Return the [X, Y] coordinate for the center point of the cell that contains the specified text.  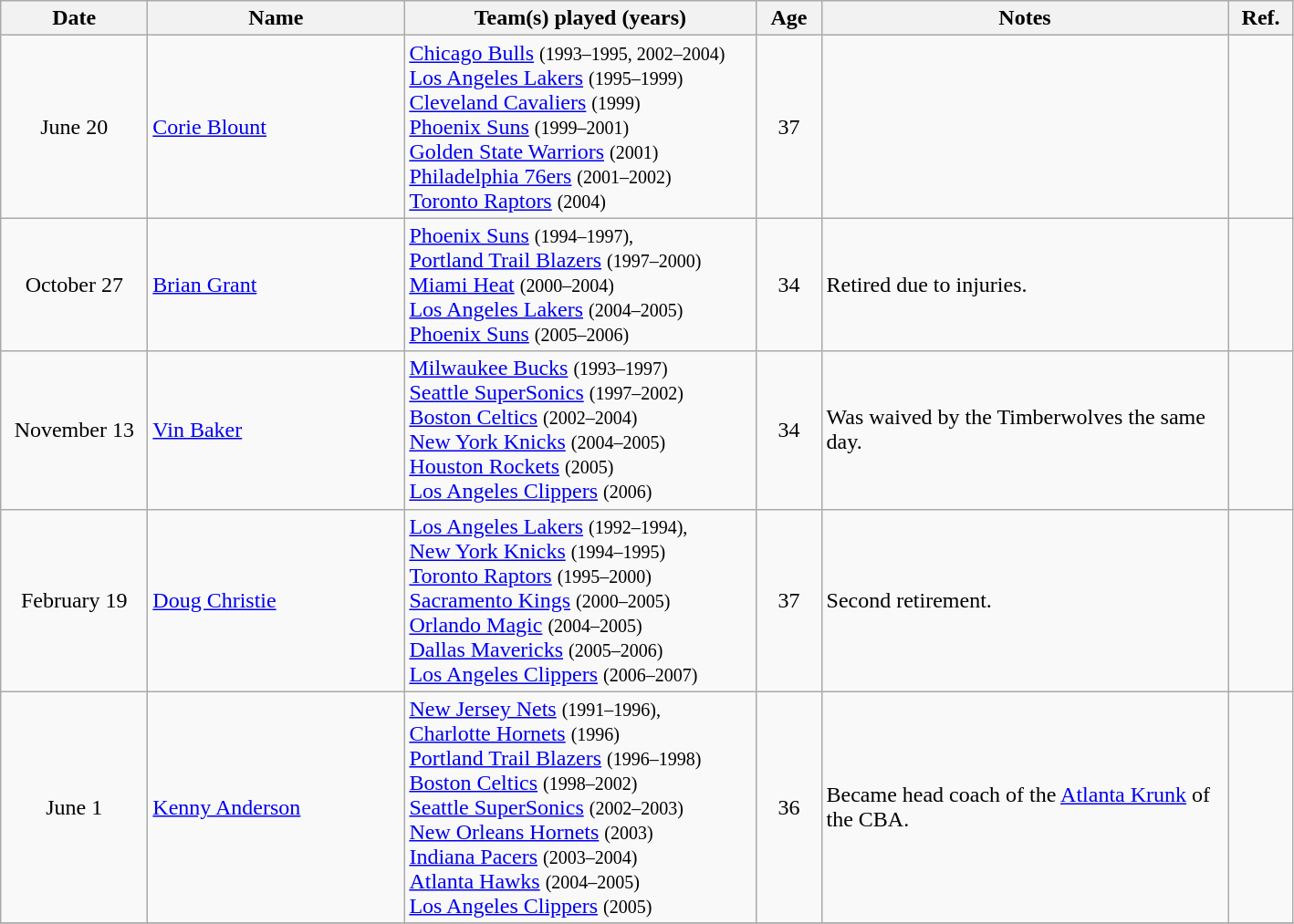
Brian Grant [276, 285]
Became head coach of the Atlanta Krunk of the CBA. [1025, 807]
Team(s) played (years) [580, 18]
June 20 [75, 127]
36 [788, 807]
Ref. [1261, 18]
Age [788, 18]
Was waived by the Timberwolves the same day. [1025, 431]
Kenny Anderson [276, 807]
Date [75, 18]
Phoenix Suns (1994–1997), Portland Trail Blazers (1997–2000)Miami Heat (2000–2004)Los Angeles Lakers (2004–2005)Phoenix Suns (2005–2006) [580, 285]
Retired due to injuries. [1025, 285]
Name [276, 18]
Second retirement. [1025, 600]
June 1 [75, 807]
Vin Baker [276, 431]
Corie Blount [276, 127]
Doug Christie [276, 600]
November 13 [75, 431]
October 27 [75, 285]
February 19 [75, 600]
Notes [1025, 18]
